Output the [X, Y] coordinate of the center of the cell containing the given text.  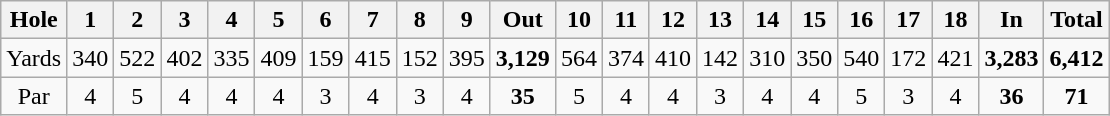
522 [138, 58]
152 [420, 58]
409 [278, 58]
Out [522, 20]
402 [184, 58]
17 [908, 20]
Total [1076, 20]
71 [1076, 96]
13 [720, 20]
8 [420, 20]
35 [522, 96]
6,412 [1076, 58]
6 [326, 20]
540 [862, 58]
159 [326, 58]
3,129 [522, 58]
142 [720, 58]
15 [814, 20]
10 [578, 20]
374 [626, 58]
410 [672, 58]
340 [90, 58]
14 [768, 20]
2 [138, 20]
12 [672, 20]
36 [1012, 96]
Par [34, 96]
415 [372, 58]
Yards [34, 58]
172 [908, 58]
350 [814, 58]
9 [466, 20]
In [1012, 20]
16 [862, 20]
7 [372, 20]
3,283 [1012, 58]
335 [232, 58]
11 [626, 20]
564 [578, 58]
395 [466, 58]
421 [956, 58]
18 [956, 20]
1 [90, 20]
310 [768, 58]
Hole [34, 20]
